Pinpoint the cell where the given text exists, returning its (X, Y) midpoint coordinate. 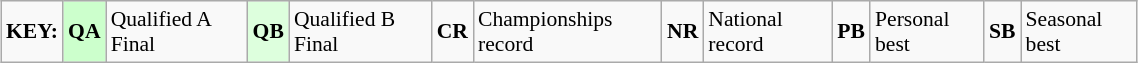
CR (452, 32)
National record (768, 32)
Qualified A Final (177, 32)
Personal best (927, 32)
NR (682, 32)
Qualified B Final (360, 32)
PB (851, 32)
Championships record (568, 32)
KEY: (32, 32)
QB (268, 32)
Seasonal best (1079, 32)
QA (84, 32)
SB (1002, 32)
